For the text-containing cell, return its midpoint in [X, Y] coordinate format. 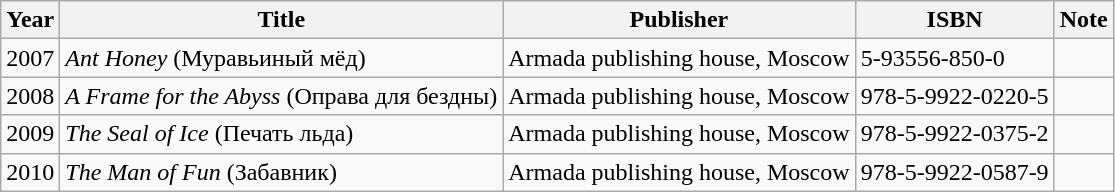
978-5-9922-0375-2 [954, 134]
978-5-9922-0220-5 [954, 96]
2009 [30, 134]
Year [30, 20]
Title [282, 20]
Ant Honey (Муравьиный мёд) [282, 58]
Note [1084, 20]
ISBN [954, 20]
2008 [30, 96]
978-5-9922-0587-9 [954, 172]
5-93556-850-0 [954, 58]
A Frame for the Abyss (Оправа для бездны) [282, 96]
2007 [30, 58]
The Man of Fun (Забавник) [282, 172]
The Seal of Ice (Печать льда) [282, 134]
2010 [30, 172]
Publisher [679, 20]
